Return the [X, Y] coordinate for the center point of the cell that contains the specified text.  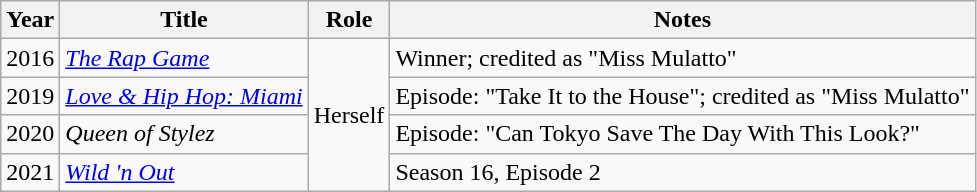
Role [349, 20]
Season 16, Episode 2 [682, 172]
Winner; credited as "Miss Mulatto" [682, 58]
Episode: "Can Tokyo Save The Day With This Look?" [682, 134]
Episode: "Take It to the House"; credited as "Miss Mulatto" [682, 96]
2020 [30, 134]
2021 [30, 172]
Notes [682, 20]
The Rap Game [184, 58]
2016 [30, 58]
2019 [30, 96]
Title [184, 20]
Herself [349, 115]
Year [30, 20]
Wild 'n Out [184, 172]
Love & Hip Hop: Miami [184, 96]
Queen of Stylez [184, 134]
